Identify which cell holds the provided text, then report its (X, Y) central coordinate. 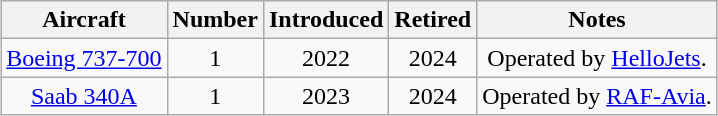
Aircraft (84, 20)
Operated by HelloJets. (598, 58)
Boeing 737-700 (84, 58)
Retired (433, 20)
Operated by RAF-Avia. (598, 96)
Saab 340A (84, 96)
2022 (326, 58)
2023 (326, 96)
Introduced (326, 20)
Number (215, 20)
Notes (598, 20)
